Locate the cell with the specified text and output its [x, y] center coordinate. 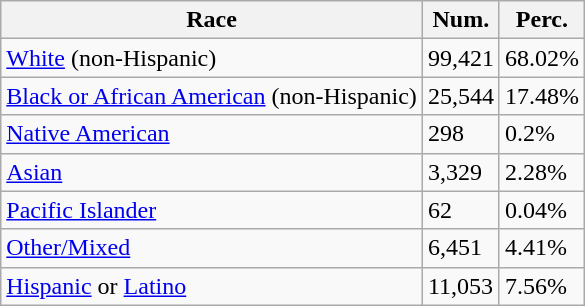
4.41% [542, 248]
Perc. [542, 20]
25,544 [460, 96]
White (non-Hispanic) [212, 58]
Native American [212, 134]
6,451 [460, 248]
11,053 [460, 286]
Black or African American (non-Hispanic) [212, 96]
17.48% [542, 96]
Pacific Islander [212, 210]
68.02% [542, 58]
99,421 [460, 58]
0.04% [542, 210]
Other/Mixed [212, 248]
298 [460, 134]
0.2% [542, 134]
2.28% [542, 172]
Num. [460, 20]
Asian [212, 172]
3,329 [460, 172]
62 [460, 210]
7.56% [542, 286]
Hispanic or Latino [212, 286]
Race [212, 20]
